Identify which cell holds the provided text, then report its [x, y] central coordinate. 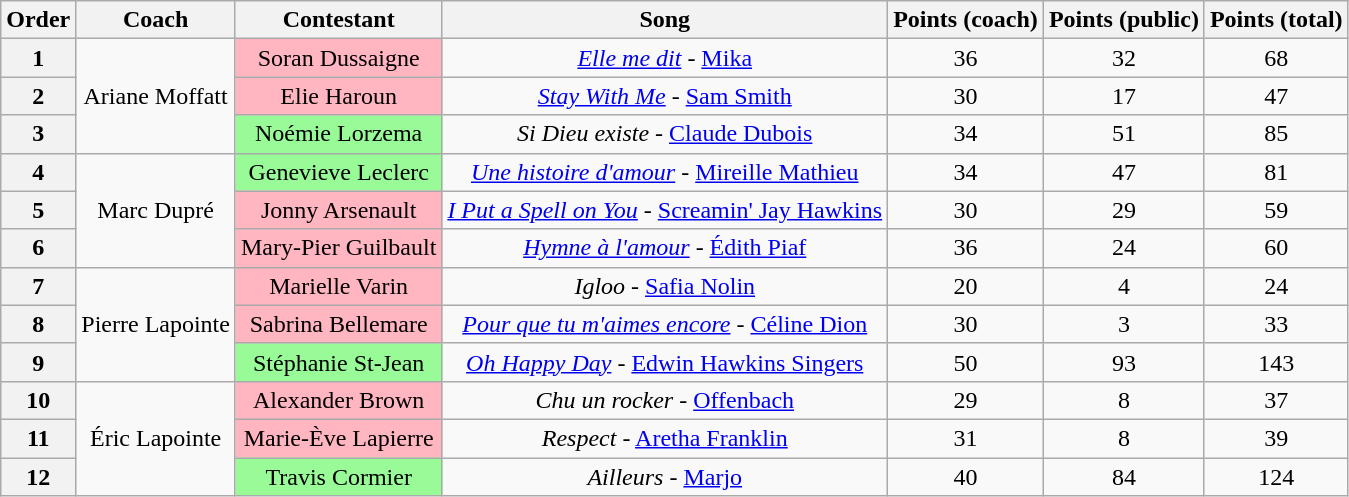
124 [1276, 477]
39 [1276, 438]
12 [38, 477]
Une histoire d'amour - Mireille Mathieu [665, 172]
Si Dieu existe - Claude Dubois [665, 134]
Oh Happy Day - Edwin Hawkins Singers [665, 362]
Sabrina Bellemare [338, 324]
33 [1276, 324]
Order [38, 20]
Marc Dupré [156, 210]
I Put a Spell on You - Screamin' Jay Hawkins [665, 210]
59 [1276, 210]
85 [1276, 134]
2 [38, 96]
Contestant [338, 20]
Stay With Me - Sam Smith [665, 96]
60 [1276, 248]
Alexander Brown [338, 400]
Points (total) [1276, 20]
40 [966, 477]
1 [38, 58]
Hymne à l'amour - Édith Piaf [665, 248]
Ailleurs - Marjo [665, 477]
32 [1124, 58]
Jonny Arsenault [338, 210]
17 [1124, 96]
Points (public) [1124, 20]
Soran Dussaigne [338, 58]
Song [665, 20]
Éric Lapointe [156, 438]
Marielle Varin [338, 286]
68 [1276, 58]
20 [966, 286]
Chu un rocker - Offenbach [665, 400]
Respect - Aretha Franklin [665, 438]
93 [1124, 362]
50 [966, 362]
Points (coach) [966, 20]
51 [1124, 134]
84 [1124, 477]
37 [1276, 400]
Igloo - Safia Nolin [665, 286]
Pierre Lapointe [156, 324]
Mary-Pier Guilbault [338, 248]
10 [38, 400]
Noémie Lorzema [338, 134]
Coach [156, 20]
7 [38, 286]
143 [1276, 362]
5 [38, 210]
31 [966, 438]
Marie-Ève Lapierre [338, 438]
Ariane Moffatt [156, 96]
Travis Cormier [338, 477]
81 [1276, 172]
Pour que tu m'aimes encore - Céline Dion [665, 324]
Stéphanie St-Jean [338, 362]
Genevieve Leclerc [338, 172]
Elle me dit - Mika [665, 58]
11 [38, 438]
Elie Haroun [338, 96]
6 [38, 248]
9 [38, 362]
